Scan for the cell matching the given text and deliver its [X, Y] coordinate at center. 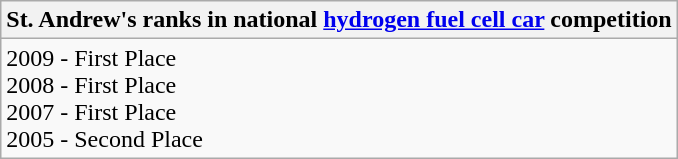
St. Andrew's ranks in national hydrogen fuel cell car competition [339, 20]
2009 - First Place2008 - First Place2007 - First Place2005 - Second Place [339, 98]
